Scan for the cell matching the given text and deliver its (x, y) coordinate at center. 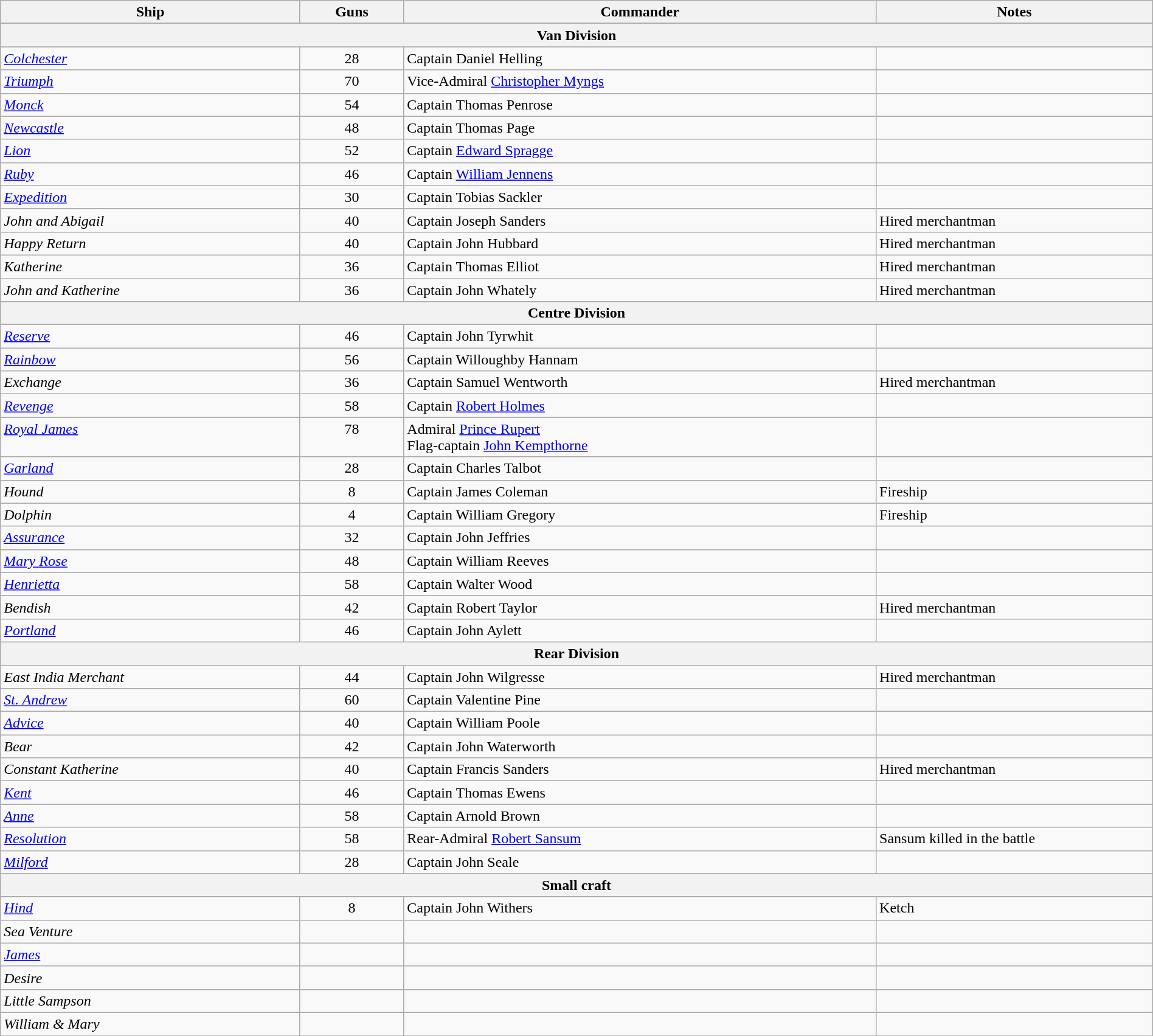
Captain William Jennens (640, 174)
Captain Tobias Sackler (640, 197)
60 (351, 700)
Captain John Seale (640, 862)
James (151, 954)
Captain Thomas Penrose (640, 105)
Captain John Tyrwhit (640, 336)
Exchange (151, 383)
Sansum killed in the battle (1014, 839)
Captain John Jeffries (640, 538)
Garland (151, 468)
Constant Katherine (151, 770)
Commander (640, 12)
Advice (151, 723)
Captain Samuel Wentworth (640, 383)
Milford (151, 862)
Dolphin (151, 515)
Bear (151, 746)
Centre Division (576, 313)
Hound (151, 492)
Admiral Prince RupertFlag-captain John Kempthorne (640, 437)
Captain James Coleman (640, 492)
St. Andrew (151, 700)
Captain Thomas Ewens (640, 793)
Van Division (576, 35)
Ketch (1014, 908)
Expedition (151, 197)
Resolution (151, 839)
Bendish (151, 607)
52 (351, 151)
Reserve (151, 336)
Captain Daniel Helling (640, 58)
Assurance (151, 538)
Captain Charles Talbot (640, 468)
Rear Division (576, 653)
70 (351, 82)
Captain Arnold Brown (640, 816)
Captain Willoughby Hannam (640, 360)
Ruby (151, 174)
Monck (151, 105)
Small craft (576, 885)
56 (351, 360)
Desire (151, 978)
Ship (151, 12)
32 (351, 538)
Henrietta (151, 584)
Captain Robert Taylor (640, 607)
Kent (151, 793)
Captain John Withers (640, 908)
4 (351, 515)
John and Abigail (151, 220)
54 (351, 105)
Anne (151, 816)
Happy Return (151, 243)
78 (351, 437)
Captain William Reeves (640, 561)
John and Katherine (151, 290)
Royal James (151, 437)
Captain Thomas Page (640, 128)
Captain Edward Spragge (640, 151)
Captain John Wilgresse (640, 677)
Hind (151, 908)
Sea Venture (151, 931)
Lion (151, 151)
Little Sampson (151, 1001)
Mary Rose (151, 561)
Captain John Waterworth (640, 746)
Captain John Aylett (640, 630)
Captain Thomas Elliot (640, 266)
Rear-Admiral Robert Sansum (640, 839)
Captain Walter Wood (640, 584)
Captain William Poole (640, 723)
Notes (1014, 12)
Katherine (151, 266)
Rainbow (151, 360)
Captain Robert Holmes (640, 406)
Guns (351, 12)
Captain Francis Sanders (640, 770)
Triumph (151, 82)
Captain John Hubbard (640, 243)
30 (351, 197)
Portland (151, 630)
William & Mary (151, 1024)
Captain Joseph Sanders (640, 220)
East India Merchant (151, 677)
Colchester (151, 58)
44 (351, 677)
Captain Valentine Pine (640, 700)
Vice-Admiral Christopher Myngs (640, 82)
Captain John Whately (640, 290)
Captain William Gregory (640, 515)
Newcastle (151, 128)
Revenge (151, 406)
